Identify which cell holds the provided text, then report its (x, y) central coordinate. 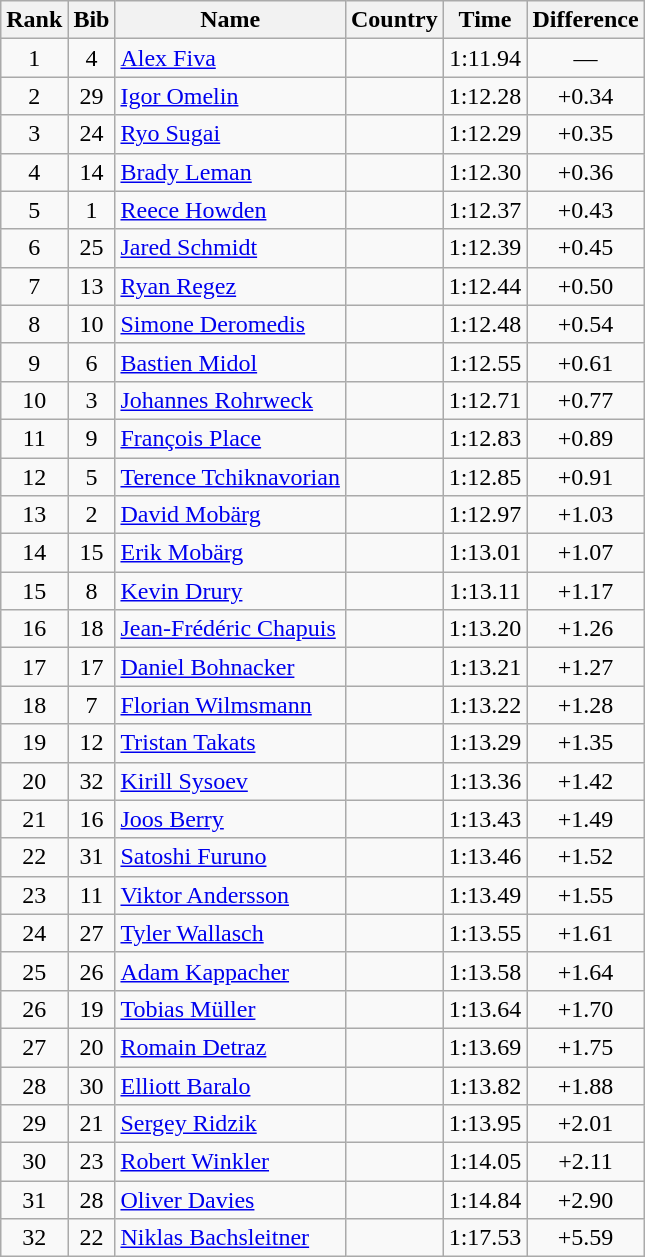
+1.55 (586, 895)
Romain Detraz (230, 1047)
+0.54 (586, 324)
Tobias Müller (230, 1009)
Rank (34, 20)
1:13.58 (485, 971)
Satoshi Furuno (230, 857)
1:13.95 (485, 1124)
1:13.46 (485, 857)
1:13.22 (485, 705)
Johannes Rohrweck (230, 400)
1:13.29 (485, 743)
+0.43 (586, 210)
+1.64 (586, 971)
Sergey Ridzik (230, 1124)
1:12.39 (485, 248)
1:12.48 (485, 324)
1:13.11 (485, 591)
1:13.49 (485, 895)
+1.17 (586, 591)
1:17.53 (485, 1238)
+2.01 (586, 1124)
1:12.37 (485, 210)
1:13.36 (485, 781)
Niklas Bachsleitner (230, 1238)
Simone Deromedis (230, 324)
Bib (92, 20)
1:13.69 (485, 1047)
1:13.82 (485, 1085)
Terence Tchiknavorian (230, 477)
Difference (586, 20)
Reece Howden (230, 210)
+1.07 (586, 553)
Adam Kappacher (230, 971)
1:12.85 (485, 477)
1:13.20 (485, 629)
Oliver Davies (230, 1200)
Tristan Takats (230, 743)
+0.35 (586, 134)
1:12.30 (485, 172)
+0.45 (586, 248)
+1.75 (586, 1047)
+1.35 (586, 743)
+1.61 (586, 933)
Florian Wilmsmann (230, 705)
+0.36 (586, 172)
1:13.01 (485, 553)
1:12.97 (485, 515)
+1.26 (586, 629)
David Mobärg (230, 515)
1:12.83 (485, 438)
Igor Omelin (230, 96)
+1.52 (586, 857)
Jared Schmidt (230, 248)
+1.28 (586, 705)
Brady Leman (230, 172)
1:11.94 (485, 58)
+1.70 (586, 1009)
+0.77 (586, 400)
+5.59 (586, 1238)
1:13.55 (485, 933)
1:13.21 (485, 667)
Time (485, 20)
Name (230, 20)
1:12.55 (485, 362)
+1.88 (586, 1085)
Daniel Bohnacker (230, 667)
+1.49 (586, 819)
+0.91 (586, 477)
+1.42 (586, 781)
+2.90 (586, 1200)
Elliott Baralo (230, 1085)
Ryo Sugai (230, 134)
1:13.43 (485, 819)
Erik Mobärg (230, 553)
+1.03 (586, 515)
Joos Berry (230, 819)
1:12.28 (485, 96)
+0.61 (586, 362)
Ryan Regez (230, 286)
Jean-Frédéric Chapuis (230, 629)
Robert Winkler (230, 1162)
+0.89 (586, 438)
+0.50 (586, 286)
1:12.71 (485, 400)
+1.27 (586, 667)
+2.11 (586, 1162)
Kirill Sysoev (230, 781)
1:12.44 (485, 286)
1:13.64 (485, 1009)
Country (394, 20)
1:12.29 (485, 134)
Kevin Drury (230, 591)
François Place (230, 438)
+0.34 (586, 96)
— (586, 58)
Bastien Midol (230, 362)
1:14.05 (485, 1162)
Alex Fiva (230, 58)
Tyler Wallasch (230, 933)
Viktor Andersson (230, 895)
1:14.84 (485, 1200)
